Identify which cell holds the provided text, then report its (X, Y) central coordinate. 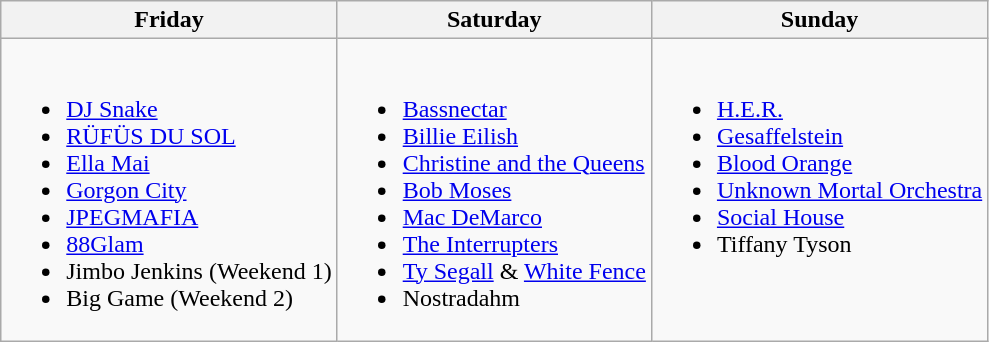
DJ SnakeRÜFÜS DU SOLElla MaiGorgon CityJPEGMAFIA88GlamJimbo Jenkins (Weekend 1)Big Game (Weekend 2) (169, 190)
H.E.R.GesaffelsteinBlood OrangeUnknown Mortal OrchestraSocial HouseTiffany Tyson (819, 190)
Sunday (819, 20)
Friday (169, 20)
BassnectarBillie EilishChristine and the QueensBob MosesMac DeMarcoThe InterruptersTy Segall & White FenceNostradahm (494, 190)
Saturday (494, 20)
